Pinpoint the cell where the given text exists, returning its [x, y] midpoint coordinate. 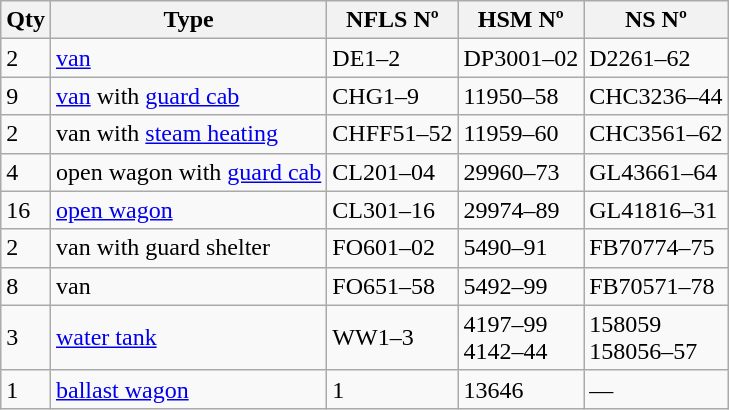
4197–99 4142–44 [521, 338]
11950–58 [521, 96]
ballast wagon [188, 389]
HSM Nº [521, 20]
GL43661–64 [656, 172]
29974–89 [521, 210]
NFLS Nº [392, 20]
13646 [521, 389]
29960–73 [521, 172]
158059158056–57 [656, 338]
FO601–02 [392, 248]
— [656, 389]
WW1–3 [392, 338]
8 [26, 286]
NS Nº [656, 20]
11959–60 [521, 134]
van with guard shelter [188, 248]
Qty [26, 20]
3 [26, 338]
GL41816–31 [656, 210]
water tank [188, 338]
CHFF51–52 [392, 134]
9 [26, 96]
Type [188, 20]
5492–99 [521, 286]
open wagon [188, 210]
DE1–2 [392, 58]
CL301–16 [392, 210]
CHG1–9 [392, 96]
CL201–04 [392, 172]
FB70774–75 [656, 248]
CHC3236–44 [656, 96]
FB70571–78 [656, 286]
4 [26, 172]
16 [26, 210]
5490–91 [521, 248]
DP3001–02 [521, 58]
van with guard cab [188, 96]
van with steam heating [188, 134]
CHC3561–62 [656, 134]
FO651–58 [392, 286]
open wagon with guard cab [188, 172]
D2261–62 [656, 58]
